Find where the given text appears and provide that cell's center as (x, y) coordinate. 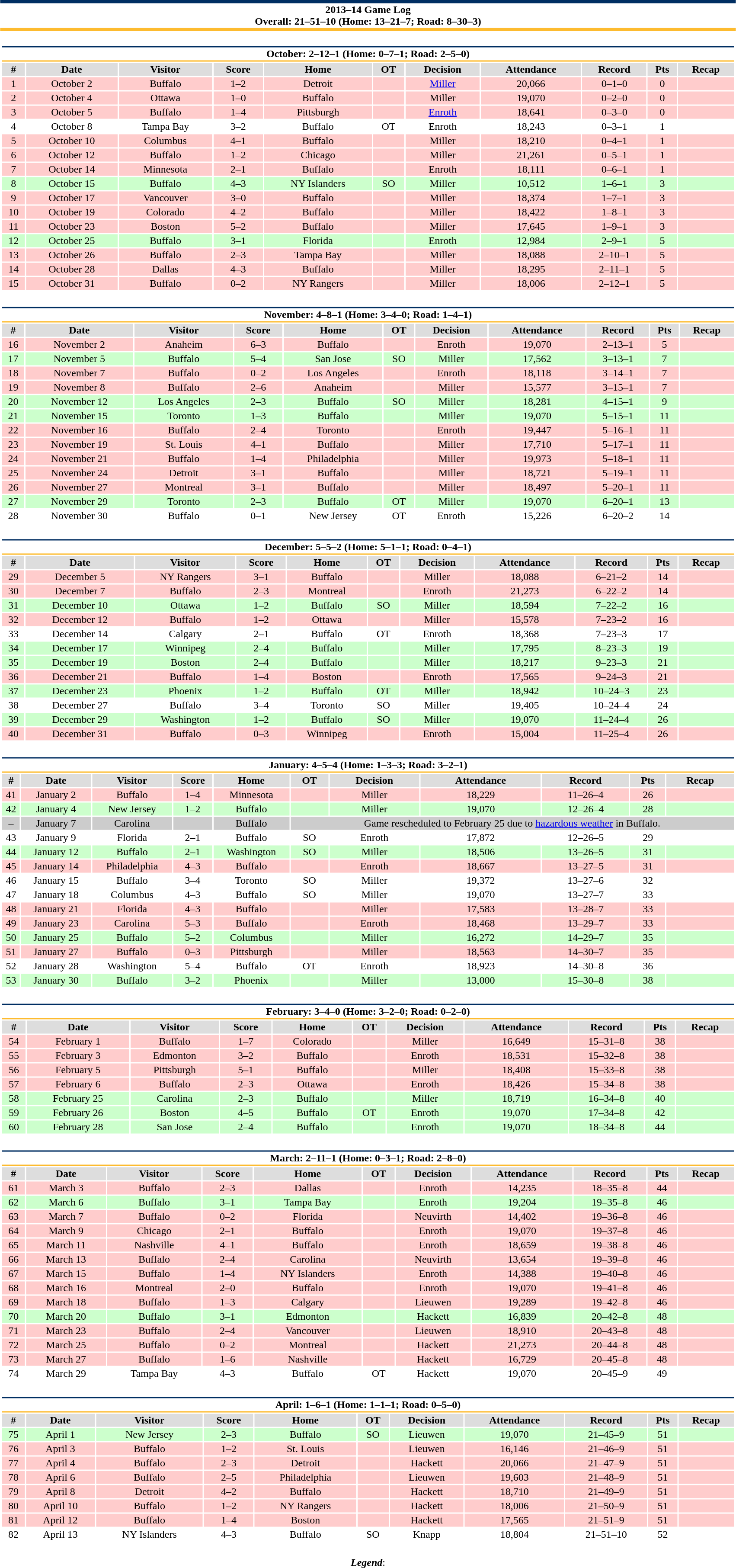
April 10 (61, 1506)
12–26–4 (586, 809)
63 (13, 1217)
7–23–3 (611, 634)
45 (11, 866)
19–41–8 (610, 1288)
October 2 (72, 83)
18,368 (525, 634)
2 (13, 98)
18,804 (515, 1534)
March 15 (66, 1274)
March 7 (66, 1217)
December 5 (80, 577)
18,659 (522, 1245)
13–27–5 (586, 866)
17,645 (531, 226)
1–6 (227, 1360)
January 27 (56, 952)
71 (13, 1331)
13,654 (522, 1259)
27 (13, 501)
19,405 (525, 705)
16,146 (515, 1449)
10,512 (531, 184)
April 12 (61, 1520)
October 15 (72, 184)
5–18–1 (618, 459)
80 (13, 1506)
April 6 (61, 1477)
18,281 (537, 402)
59 (14, 1113)
69 (13, 1302)
January 25 (56, 937)
2–6 (258, 387)
November 29 (79, 501)
41 (11, 795)
7–22–2 (611, 605)
18,719 (516, 1098)
21–51–9 (606, 1520)
January 4 (56, 809)
2–9–1 (614, 241)
April 3 (61, 1449)
20–43–8 (610, 1331)
April 8 (61, 1492)
March 27 (66, 1360)
20 (13, 402)
February 6 (78, 1084)
37 (13, 691)
January 7 (56, 823)
2–13–1 (618, 345)
17–34–8 (606, 1113)
January 15 (56, 880)
November: 4–8–1 (Home: 3–4–0; Road: 1–4–1) (368, 315)
14–30–8 (586, 966)
January 23 (56, 923)
60 (14, 1127)
61 (13, 1188)
20–42–8 (610, 1316)
December 7 (80, 591)
6–21–2 (611, 577)
21–48–9 (606, 1477)
November 15 (79, 416)
30 (13, 591)
March 25 (66, 1345)
January 12 (56, 852)
6–22–2 (611, 591)
18–35–8 (610, 1188)
October 14 (72, 169)
December: 5–5–2 (Home: 5–1–1; Road: 0–4–1) (368, 547)
December 14 (80, 634)
1–6–1 (614, 184)
77 (13, 1463)
March 6 (66, 1202)
18,506 (480, 852)
18,563 (480, 952)
Knapp (426, 1534)
58 (14, 1098)
1–8–1 (614, 212)
February 3 (78, 1056)
21–51–10 (606, 1534)
January 18 (56, 895)
78 (13, 1477)
18,229 (480, 795)
39 (13, 719)
76 (13, 1449)
4–5 (246, 1113)
12–26–5 (586, 838)
17,710 (537, 444)
72 (13, 1345)
18,641 (531, 112)
15,226 (537, 516)
October 23 (72, 226)
47 (11, 895)
6–20–2 (618, 516)
62 (13, 1202)
70 (13, 1316)
March 13 (66, 1259)
March 18 (66, 1302)
15–34–8 (606, 1084)
February 25 (78, 1098)
18,118 (537, 373)
October 8 (72, 127)
2013–14 Game LogOverall: 21–51–10 (Home: 13–21–7; Road: 8–30–3) (368, 16)
February 28 (78, 1127)
February 1 (78, 1041)
9–23–3 (611, 662)
October 12 (72, 155)
21–50–9 (606, 1506)
November 21 (79, 459)
2–10–1 (614, 255)
15–31–8 (606, 1041)
January 2 (56, 795)
October 17 (72, 198)
October 25 (72, 241)
January: 4–5–4 (Home: 1–3–3; Road: 3–2–1) (368, 765)
0–5–1 (614, 155)
14,388 (522, 1274)
December 31 (80, 734)
18,243 (531, 127)
January 14 (56, 866)
82 (13, 1534)
13–28–7 (586, 909)
December 27 (80, 705)
18 (13, 373)
19–38–8 (610, 1245)
18,426 (516, 1084)
March 29 (66, 1373)
November 19 (79, 444)
65 (13, 1245)
13–29–7 (586, 923)
March 16 (66, 1288)
15–32–8 (606, 1056)
0–2–0 (614, 98)
14,235 (522, 1188)
18,710 (515, 1492)
19–39–8 (610, 1259)
18,497 (537, 487)
20–45–9 (610, 1373)
19,447 (537, 430)
21–45–9 (606, 1435)
18,667 (480, 866)
7–23–2 (611, 620)
18,942 (525, 691)
5–16–1 (618, 430)
December 12 (80, 620)
55 (14, 1056)
0–4–1 (614, 141)
18,422 (531, 212)
14–29–7 (586, 937)
10–24–3 (611, 691)
19,973 (537, 459)
January 30 (56, 981)
16,729 (522, 1360)
15,577 (537, 387)
18,374 (531, 198)
19,603 (515, 1477)
December 17 (80, 648)
February 26 (78, 1113)
5–1 (246, 1070)
October 31 (72, 283)
18,295 (531, 269)
16,839 (522, 1316)
8–23–3 (611, 648)
0–3–1 (614, 127)
12,984 (531, 241)
October 28 (72, 269)
74 (13, 1373)
19,289 (522, 1302)
13,000 (480, 981)
53 (11, 981)
34 (13, 648)
11–26–4 (586, 795)
2–5 (229, 1477)
43 (11, 838)
81 (13, 1520)
February 5 (78, 1070)
15,004 (525, 734)
21,261 (531, 155)
Game rescheduled to February 25 due to hazardous weather in Buffalo. (512, 823)
3–14–1 (618, 373)
19,372 (480, 880)
17,872 (480, 838)
18,217 (525, 662)
October: 2–12–1 (Home: 0–7–1; Road: 2–5–0) (368, 54)
73 (13, 1360)
2–12–1 (614, 283)
18,531 (516, 1056)
11–24–4 (611, 719)
16–34–8 (606, 1098)
20–45–8 (610, 1360)
21–49–9 (606, 1492)
4–15–1 (618, 402)
18,594 (525, 605)
18,923 (480, 966)
January 9 (56, 838)
8 (13, 184)
October 10 (72, 141)
December 19 (80, 662)
November 16 (79, 430)
17,583 (480, 909)
15–30–8 (586, 981)
0–3–0 (614, 112)
April 1 (61, 1435)
18,408 (516, 1070)
1–9–1 (614, 226)
December 23 (80, 691)
March 20 (66, 1316)
10–24–4 (611, 705)
20–44–8 (610, 1345)
November 2 (79, 345)
15,578 (525, 620)
18,111 (531, 169)
November 8 (79, 387)
54 (14, 1041)
0–1 (258, 516)
March: 2–11–1 (Home: 0–3–1; Road: 2–8–0) (368, 1158)
2–0 (227, 1288)
25 (13, 473)
November 27 (79, 487)
November 5 (79, 359)
16,272 (480, 937)
March 3 (66, 1188)
79 (13, 1492)
5–3 (193, 923)
– (11, 823)
0–6–1 (614, 169)
5–19–1 (618, 473)
October 26 (72, 255)
18,210 (531, 141)
50 (11, 937)
5–17–1 (618, 444)
10 (13, 212)
January 21 (56, 909)
57 (14, 1084)
November 7 (79, 373)
October 19 (72, 212)
5–15–1 (618, 416)
November 12 (79, 402)
15–33–8 (606, 1070)
1–7–1 (614, 198)
13–27–7 (586, 895)
18,910 (522, 1331)
3–13–1 (618, 359)
17,795 (525, 648)
75 (13, 1435)
19–36–8 (610, 1217)
14–30–7 (586, 952)
13–27–6 (586, 880)
January 28 (56, 966)
12 (13, 241)
67 (13, 1274)
November 24 (79, 473)
4 (13, 127)
October 5 (72, 112)
19,204 (522, 1202)
October 4 (72, 98)
56 (14, 1070)
9–24–3 (611, 677)
64 (13, 1231)
March 9 (66, 1231)
1–7 (246, 1041)
17,562 (537, 359)
November 30 (79, 516)
2–11–1 (614, 269)
15 (13, 283)
April 13 (61, 1534)
December 10 (80, 605)
March 23 (66, 1331)
3–0 (238, 198)
13–26–5 (586, 852)
1–0 (238, 98)
3–15–1 (618, 387)
February: 3–4–0 (Home: 3–2–0; Road: 0–2–0) (368, 1011)
19–37–8 (610, 1231)
March 11 (66, 1245)
19–42–8 (610, 1302)
21–46–9 (606, 1449)
16,649 (516, 1041)
6–3 (258, 345)
April 4 (61, 1463)
66 (13, 1259)
December 29 (80, 719)
5–20–1 (618, 487)
19–35–8 (610, 1202)
0–1–0 (614, 83)
18–34–8 (606, 1127)
22 (13, 430)
December 21 (80, 677)
21–47–9 (606, 1463)
11–25–4 (611, 734)
19–40–8 (610, 1274)
18,468 (480, 923)
6 (13, 155)
68 (13, 1288)
14,402 (522, 1217)
18,721 (537, 473)
6–20–1 (618, 501)
April: 1–6–1 (Home: 1–1–1; Road: 0–5–0) (368, 1405)
